Return (X, Y) of the center of cell containing provided text 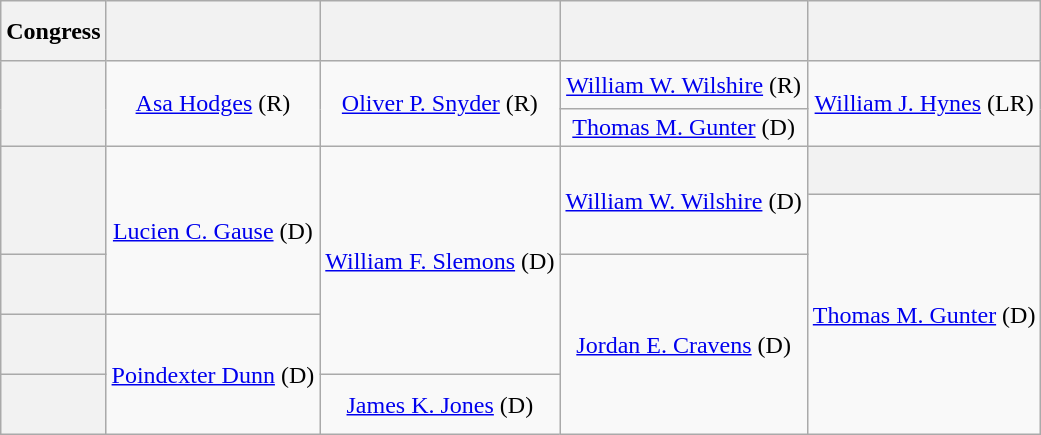
Jordan E. Cravens (D) (684, 345)
William W. Wilshire (R) (684, 85)
Oliver P. Snyder (R) (440, 104)
Lucien C. Gause (D) (213, 231)
James K. Jones (D) (440, 405)
William J. Hynes (LR) (924, 104)
Poindexter Dunn (D) (213, 375)
Asa Hodges (R) (213, 104)
Congress (54, 31)
William F. Slemons (D) (440, 261)
William W. Wilshire (D) (684, 201)
